Identify which cell holds the provided text, then report its [X, Y] central coordinate. 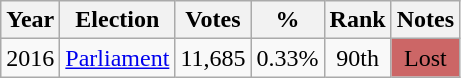
Year [30, 20]
Election [118, 20]
Lost [425, 58]
% [288, 20]
Rank [358, 20]
Votes [213, 20]
Notes [425, 20]
0.33% [288, 58]
2016 [30, 58]
Parliament [118, 58]
90th [358, 58]
11,685 [213, 58]
